Extract the (X, Y) coordinate from the center of the cell holding the provided text.  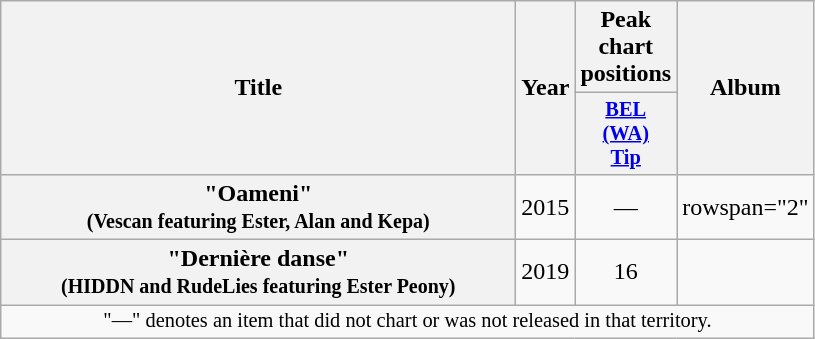
"Dernière danse"(HIDDN and RudeLies featuring Ester Peony) (258, 272)
BEL(WA)Tip (626, 134)
Album (746, 88)
rowspan="2" (746, 206)
2015 (546, 206)
"—" denotes an item that did not chart or was not released in that territory. (408, 322)
— (626, 206)
2019 (546, 272)
Peak chart positions (626, 47)
16 (626, 272)
Title (258, 88)
"Oameni"(Vescan featuring Ester, Alan and Kepa) (258, 206)
Year (546, 88)
